Return the [X, Y] coordinate for the center point of the cell that contains the specified text.  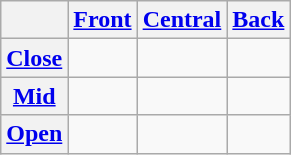
Central [182, 20]
Mid [34, 96]
Back [258, 20]
Front [102, 20]
Close [34, 58]
Open [34, 134]
